Provide the [X, Y] coordinate of the cell's center where the given text is located.  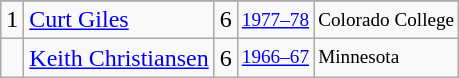
1966–67 [275, 58]
Curt Giles [119, 20]
1 [12, 20]
Colorado College [386, 20]
Keith Christiansen [119, 58]
Minnesota [386, 58]
1977–78 [275, 20]
